Extract the (x, y) coordinate from the center of the cell holding the provided text.  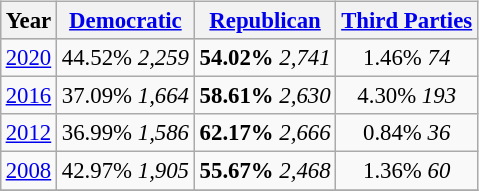
44.52% 2,259 (126, 58)
37.09% 1,664 (126, 96)
Third Parties (407, 21)
0.84% 36 (407, 133)
1.36% 60 (407, 171)
Republican (265, 21)
54.02% 2,741 (265, 58)
2012 (28, 133)
1.46% 74 (407, 58)
2016 (28, 96)
62.17% 2,666 (265, 133)
Year (28, 21)
2008 (28, 171)
58.61% 2,630 (265, 96)
2020 (28, 58)
55.67% 2,468 (265, 171)
42.97% 1,905 (126, 171)
4.30% 193 (407, 96)
36.99% 1,586 (126, 133)
Democratic (126, 21)
